Output the (x, y) coordinate of the center of the cell containing the given text.  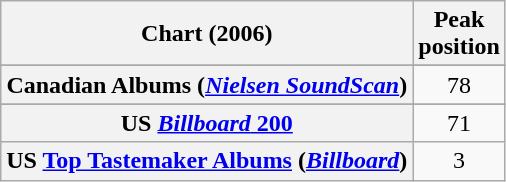
Peakposition (459, 34)
US Billboard 200 (207, 123)
Canadian Albums (Nielsen SoundScan) (207, 85)
Chart (2006) (207, 34)
71 (459, 123)
78 (459, 85)
3 (459, 161)
US Top Tastemaker Albums (Billboard) (207, 161)
